Find where the given text appears and provide that cell's center as [X, Y] coordinate. 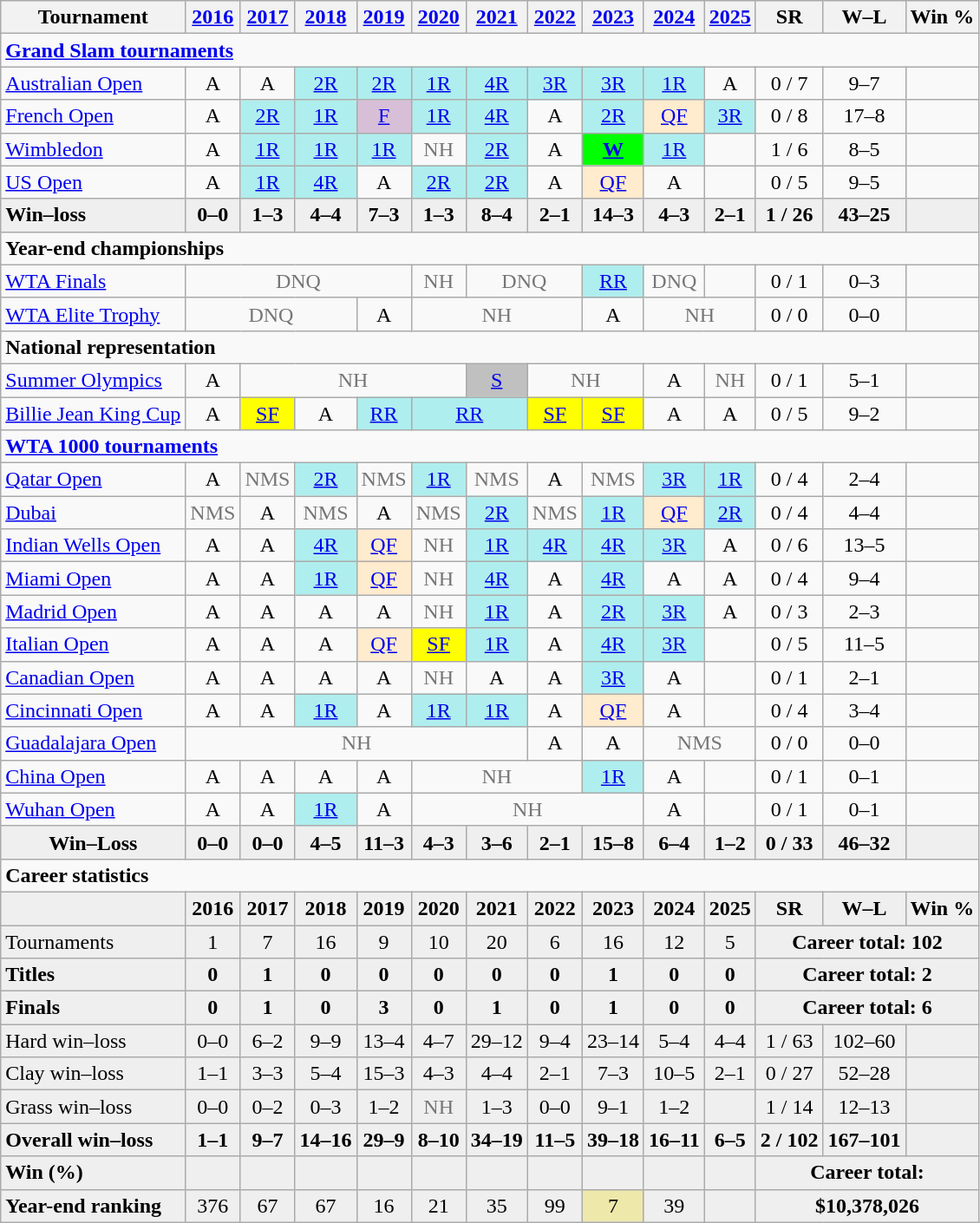
8–4 [496, 215]
9–5 [864, 182]
Hard win–loss [94, 1041]
Italian Open [94, 644]
Dubai [94, 513]
Win–Loss [94, 842]
Career total: 6 [867, 1008]
Summer Olympics [94, 380]
Miami Open [94, 579]
9–2 [864, 414]
3–6 [496, 842]
S [496, 380]
12–13 [864, 1107]
Grass win–loss [94, 1107]
29–9 [383, 1140]
43–25 [864, 215]
US Open [94, 182]
6–2 [267, 1041]
13–5 [864, 546]
1 / 14 [789, 1107]
0 / 7 [789, 83]
Grand Slam tournaments [490, 50]
34–19 [496, 1140]
Titles [94, 975]
6 [555, 941]
2–3 [864, 611]
5–1 [864, 380]
6–5 [730, 1140]
2–4 [864, 480]
23–14 [612, 1041]
99 [555, 1206]
Career statistics [490, 875]
8–5 [864, 149]
WTA Finals [94, 281]
8–10 [439, 1140]
Qatar Open [94, 480]
National representation [490, 347]
52–28 [864, 1074]
0 / 33 [789, 842]
F [383, 116]
21 [439, 1206]
WTA 1000 tournaments [490, 447]
4–7 [439, 1041]
Win (%) [94, 1173]
Tournament [94, 17]
20 [496, 941]
376 [213, 1206]
0 / 6 [789, 546]
167–101 [864, 1140]
17–8 [864, 116]
Career total: [867, 1173]
Win–loss [94, 215]
29–12 [496, 1041]
11–3 [383, 842]
39–18 [612, 1140]
14–16 [326, 1140]
12 [674, 941]
2 / 102 [789, 1140]
Guadalajara Open [94, 743]
9–1 [612, 1107]
9–9 [326, 1041]
10–5 [674, 1074]
46–32 [864, 842]
Indian Wells Open [94, 546]
Cincinnati Open [94, 710]
102–60 [864, 1041]
10 [439, 941]
Year-end ranking [94, 1206]
Madrid Open [94, 611]
0 / 3 [789, 611]
Canadian Open [94, 677]
5 [730, 941]
Year-end championships [490, 248]
39 [674, 1206]
W [612, 149]
Overall win–loss [94, 1140]
0 / 8 [789, 116]
1 / 6 [789, 149]
Wuhan Open [94, 809]
Tournaments [94, 941]
14–3 [612, 215]
15–8 [612, 842]
Career total: 2 [867, 975]
$10,378,026 [867, 1206]
1 / 26 [789, 215]
China Open [94, 776]
4–5 [326, 842]
1 / 63 [789, 1041]
Career total: 102 [867, 941]
6–4 [674, 842]
French Open [94, 116]
Clay win–loss [94, 1074]
15–3 [383, 1074]
Wimbledon [94, 149]
0 / 27 [789, 1074]
Finals [94, 1008]
3–4 [864, 710]
16–11 [674, 1140]
Australian Open [94, 83]
3–3 [267, 1074]
0–2 [267, 1107]
35 [496, 1206]
3 [383, 1008]
Billie Jean King Cup [94, 414]
13–4 [383, 1041]
9 [383, 941]
WTA Elite Trophy [94, 314]
